Return [X, Y] of the center of cell containing provided text 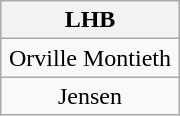
Jensen [90, 96]
Orville Montieth [90, 58]
LHB [90, 20]
